For the text-containing cell, return its midpoint in [X, Y] coordinate format. 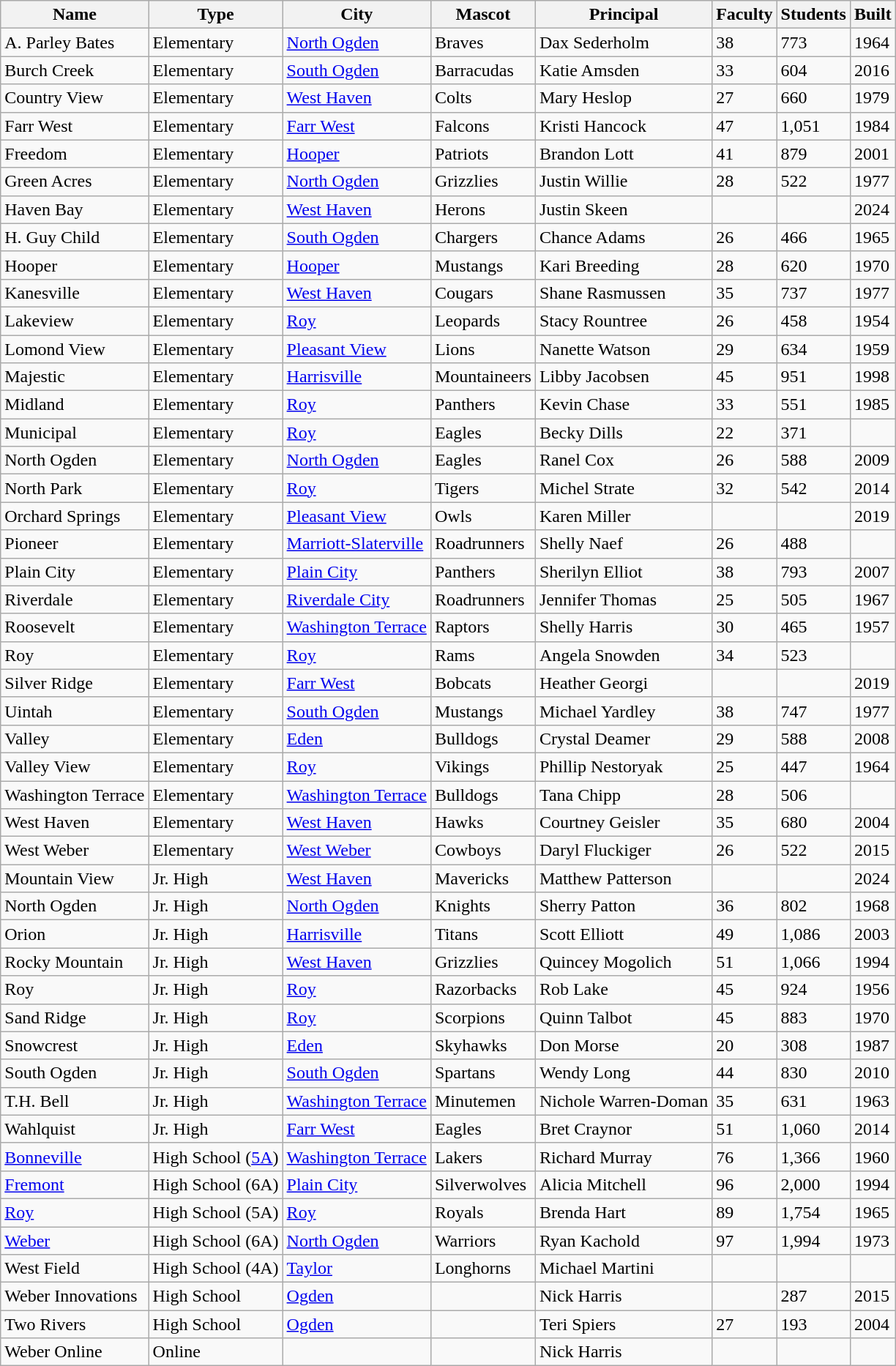
Taylor [356, 1269]
Scorpions [483, 1018]
Michael Yardley [624, 711]
Spartans [483, 1073]
Rob Lake [624, 990]
High School (4A) [215, 1269]
Kanesville [75, 293]
1957 [873, 627]
Leopards [483, 321]
Brandon Lott [624, 154]
Jennifer Thomas [624, 600]
Majestic [75, 377]
Lakeview [75, 321]
Quinn Talbot [624, 1018]
H. Guy Child [75, 237]
523 [813, 655]
Libby Jacobsen [624, 377]
Nichole Warren-Doman [624, 1101]
879 [813, 154]
1,060 [813, 1129]
Sherry Patton [624, 906]
Justin Willie [624, 182]
Lomond View [75, 349]
Angela Snowden [624, 655]
Alicia Mitchell [624, 1184]
Two Rivers [75, 1324]
371 [813, 433]
97 [744, 1241]
North Park [75, 488]
1979 [873, 98]
20 [744, 1045]
36 [744, 906]
Chance Adams [624, 237]
1985 [873, 405]
City [356, 15]
1987 [873, 1045]
22 [744, 433]
Knights [483, 906]
T.H. Bell [75, 1101]
747 [813, 711]
Braves [483, 42]
47 [744, 126]
2,000 [813, 1184]
1956 [873, 990]
Ryan Kachold [624, 1241]
Freedom [75, 154]
2003 [873, 934]
Midland [75, 405]
Shelly Harris [624, 627]
802 [813, 906]
505 [813, 600]
Chargers [483, 237]
Fremont [75, 1184]
Crystal Deamer [624, 739]
Mavericks [483, 878]
Teri Spiers [624, 1324]
2008 [873, 739]
Silverwolves [483, 1184]
Country View [75, 98]
308 [813, 1045]
Weber Online [75, 1352]
Kristi Hancock [624, 126]
Mountain View [75, 878]
Katie Amsden [624, 70]
34 [744, 655]
951 [813, 377]
680 [813, 823]
Sherilyn Elliot [624, 572]
1,994 [813, 1241]
1963 [873, 1101]
Richard Murray [624, 1157]
1959 [873, 349]
1,086 [813, 934]
1998 [873, 377]
76 [744, 1157]
Riverdale [75, 600]
1984 [873, 126]
Heather Georgi [624, 683]
830 [813, 1073]
Courtney Geisler [624, 823]
Tana Chipp [624, 794]
1,754 [813, 1212]
Stacy Rountree [624, 321]
1960 [873, 1157]
Lions [483, 349]
Michael Martini [624, 1269]
1968 [873, 906]
634 [813, 349]
Lakers [483, 1157]
1967 [873, 600]
Burch Creek [75, 70]
Barracudas [483, 70]
Orchard Springs [75, 516]
Haven Bay [75, 209]
2009 [873, 460]
Tigers [483, 488]
Michel Strate [624, 488]
Riverdale City [356, 600]
Bret Craynor [624, 1129]
Scott Elliott [624, 934]
465 [813, 627]
Shelly Naef [624, 544]
Mascot [483, 15]
Titans [483, 934]
Quincey Mogolich [624, 962]
Students [813, 15]
631 [813, 1101]
287 [813, 1296]
West Field [75, 1269]
Becky Dills [624, 433]
620 [813, 265]
551 [813, 405]
Mary Heslop [624, 98]
542 [813, 488]
96 [744, 1184]
2007 [873, 572]
Shane Rasmussen [624, 293]
Roosevelt [75, 627]
Wahlquist [75, 1129]
Razorbacks [483, 990]
Don Morse [624, 1045]
Snowcrest [75, 1045]
Patriots [483, 154]
Principal [624, 15]
Skyhawks [483, 1045]
793 [813, 572]
Longhorns [483, 1269]
Brenda Hart [624, 1212]
Ranel Cox [624, 460]
Rams [483, 655]
89 [744, 1212]
Cougars [483, 293]
1973 [873, 1241]
Herons [483, 209]
Vikings [483, 766]
1,066 [813, 962]
Matthew Patterson [624, 878]
Dax Sederholm [624, 42]
Falcons [483, 126]
Uintah [75, 711]
41 [744, 154]
Built [873, 15]
773 [813, 42]
Weber Innovations [75, 1296]
Warriors [483, 1241]
1954 [873, 321]
Faculty [744, 15]
2001 [873, 154]
Wendy Long [624, 1073]
Hawks [483, 823]
604 [813, 70]
458 [813, 321]
Royals [483, 1212]
924 [813, 990]
49 [744, 934]
660 [813, 98]
Green Acres [75, 182]
Justin Skeen [624, 209]
Valley [75, 739]
Phillip Nestoryak [624, 766]
506 [813, 794]
Mountaineers [483, 377]
1,366 [813, 1157]
488 [813, 544]
Pioneer [75, 544]
Type [215, 15]
Sand Ridge [75, 1018]
Karen Miller [624, 516]
Colts [483, 98]
193 [813, 1324]
Kevin Chase [624, 405]
Marriott-Slaterville [356, 544]
Bobcats [483, 683]
Orion [75, 934]
1,051 [813, 126]
Rocky Mountain [75, 962]
2010 [873, 1073]
Weber [75, 1241]
30 [744, 627]
A. Parley Bates [75, 42]
2016 [873, 70]
Raptors [483, 627]
Online [215, 1352]
883 [813, 1018]
Valley View [75, 766]
Daryl Fluckiger [624, 851]
Municipal [75, 433]
466 [813, 237]
Minutemen [483, 1101]
44 [744, 1073]
Name [75, 15]
Nanette Watson [624, 349]
Kari Breeding [624, 265]
32 [744, 488]
Cowboys [483, 851]
Owls [483, 516]
737 [813, 293]
447 [813, 766]
Bonneville [75, 1157]
Silver Ridge [75, 683]
